Search for the cell housing the specified text and yield its (X, Y) center coordinate. 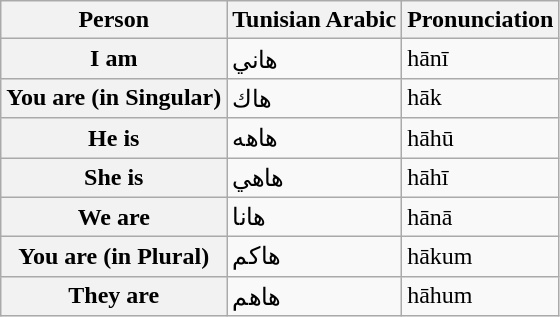
hāhī (480, 178)
Person (114, 20)
هاهه (314, 138)
He is (114, 138)
هاكم (314, 257)
هاك (314, 98)
hāk (480, 98)
We are (114, 217)
hānā (480, 217)
هاهم (314, 296)
هاهي (314, 178)
هاني (314, 59)
Pronunciation (480, 20)
hāhum (480, 296)
I am (114, 59)
هانا (314, 217)
hākum (480, 257)
They are (114, 296)
hāhū (480, 138)
She is (114, 178)
Tunisian Arabic (314, 20)
hānī (480, 59)
You are (in Singular) (114, 98)
You are (in Plural) (114, 257)
